Determine the [X, Y] coordinate at the center of the cell enclosing the given text.  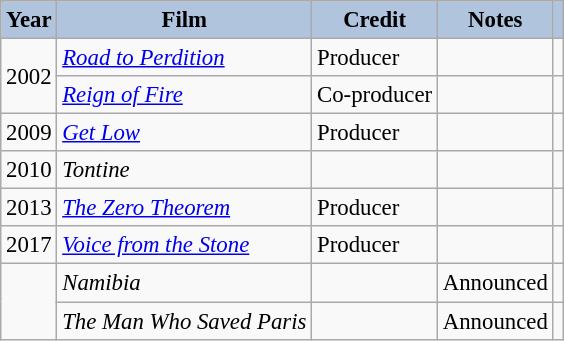
2009 [29, 133]
Year [29, 20]
Reign of Fire [184, 95]
Notes [495, 20]
2017 [29, 245]
2002 [29, 76]
Get Low [184, 133]
Voice from the Stone [184, 245]
2013 [29, 208]
The Zero Theorem [184, 208]
Tontine [184, 170]
Film [184, 20]
Co-producer [375, 95]
The Man Who Saved Paris [184, 321]
Road to Perdition [184, 58]
Namibia [184, 283]
Credit [375, 20]
2010 [29, 170]
